Provide the (X, Y) coordinate of the cell's center where the given text is located.  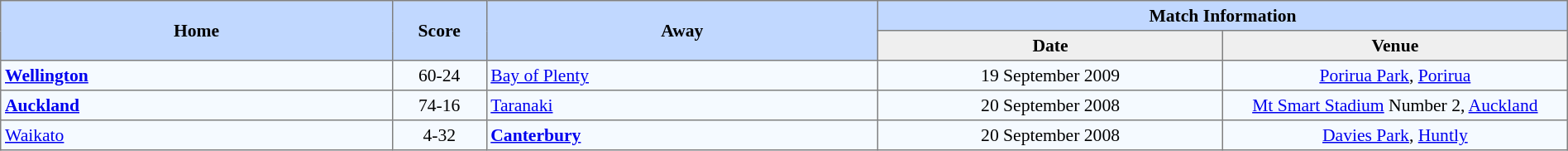
19 September 2009 (1050, 75)
Porirua Park, Porirua (1394, 75)
Mt Smart Stadium Number 2, Auckland (1394, 105)
Davies Park, Huntly (1394, 135)
Match Information (1223, 16)
Taranaki (682, 105)
74-16 (439, 105)
Home (197, 31)
Auckland (197, 105)
Wellington (197, 75)
60-24 (439, 75)
Venue (1394, 46)
Bay of Plenty (682, 75)
Waikato (197, 135)
Away (682, 31)
4-32 (439, 135)
Date (1050, 46)
Score (439, 31)
Canterbury (682, 135)
